Return [x, y] of the center of cell containing provided text 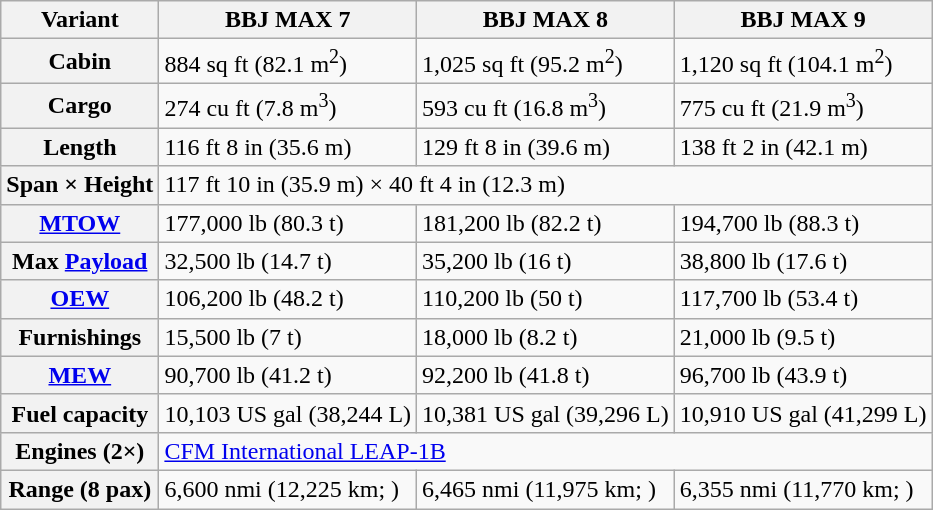
Span × Height [80, 185]
Engines (2×) [80, 451]
117,700 lb (53.4 t) [803, 299]
Variant [80, 20]
BBJ MAX 9 [803, 20]
138 ft 2 in (42.1 m) [803, 147]
Cargo [80, 106]
1,025 sq ft (95.2 m2) [546, 62]
6,355 nmi (11,770 km; ) [803, 489]
129 ft 8 in (39.6 m) [546, 147]
106,200 lb (48.2 t) [288, 299]
21,000 lb (9.5 t) [803, 337]
BBJ MAX 7 [288, 20]
90,700 lb (41.2 t) [288, 375]
194,700 lb (88.3 t) [803, 223]
92,200 lb (41.8 t) [546, 375]
MEW [80, 375]
38,800 lb (17.6 t) [803, 261]
6,465 nmi (11,975 km; ) [546, 489]
10,910 US gal (41,299 L) [803, 413]
110,200 lb (50 t) [546, 299]
274 cu ft (7.8 m3) [288, 106]
181,200 lb (82.2 t) [546, 223]
Max Payload [80, 261]
10,103 US gal (38,244 L) [288, 413]
10,381 US gal (39,296 L) [546, 413]
Range (8 pax) [80, 489]
1,120 sq ft (104.1 m2) [803, 62]
116 ft 8 in (35.6 m) [288, 147]
884 sq ft (82.1 m2) [288, 62]
Length [80, 147]
Cabin [80, 62]
BBJ MAX 8 [546, 20]
18,000 lb (8.2 t) [546, 337]
775 cu ft (21.9 m3) [803, 106]
593 cu ft (16.8 m3) [546, 106]
35,200 lb (16 t) [546, 261]
Fuel capacity [80, 413]
6,600 nmi (12,225 km; ) [288, 489]
15,500 lb (7 t) [288, 337]
32,500 lb (14.7 t) [288, 261]
96,700 lb (43.9 t) [803, 375]
MTOW [80, 223]
117 ft 10 in (35.9 m) × 40 ft 4 in (12.3 m) [546, 185]
CFM International LEAP-1B [546, 451]
OEW [80, 299]
Furnishings [80, 337]
177,000 lb (80.3 t) [288, 223]
